Detect which cell encompasses the target text, then output its (x, y) center coordinate. 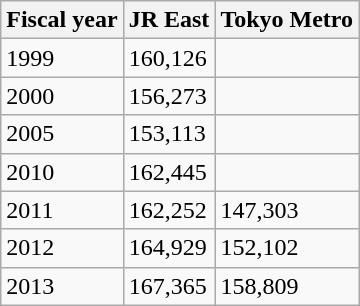
156,273 (169, 96)
167,365 (169, 286)
2013 (62, 286)
Tokyo Metro (287, 20)
164,929 (169, 248)
162,252 (169, 210)
152,102 (287, 248)
1999 (62, 58)
Fiscal year (62, 20)
162,445 (169, 172)
158,809 (287, 286)
153,113 (169, 134)
JR East (169, 20)
2010 (62, 172)
2000 (62, 96)
2005 (62, 134)
2011 (62, 210)
147,303 (287, 210)
2012 (62, 248)
160,126 (169, 58)
